From the cell containing the given text, extract its center point as (X, Y) coordinate. 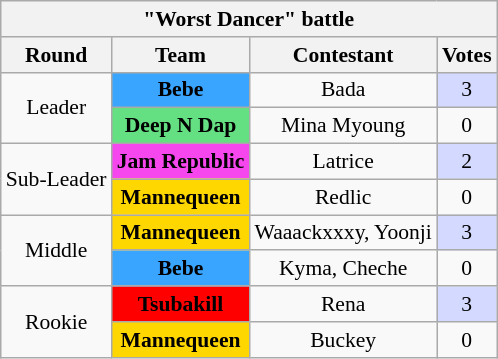
"Worst Dancer" battle (249, 19)
Middle (56, 250)
2 (467, 162)
Rena (342, 304)
Mina Myoung (342, 126)
Contestant (342, 55)
Buckey (342, 340)
Round (56, 55)
Tsubakill (181, 304)
Redlic (342, 197)
Jam Republic (181, 162)
Rookie (56, 322)
Team (181, 55)
Waaackxxxy, Yoonji (342, 233)
Votes (467, 55)
Deep N Dap (181, 126)
Sub-Leader (56, 180)
Bada (342, 90)
Kyma, Cheche (342, 269)
Leader (56, 108)
Latrice (342, 162)
